Determine the (X, Y) coordinate at the center of the cell enclosing the given text.  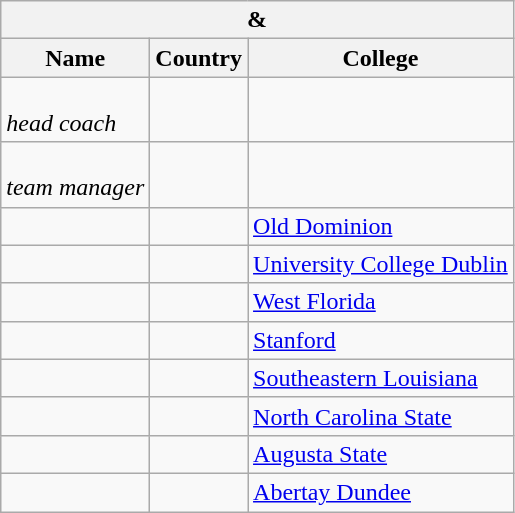
Country (199, 58)
North Carolina State (381, 416)
Southeastern Louisiana (381, 378)
Augusta State (381, 454)
team manager (76, 174)
& (257, 20)
College (381, 58)
University College Dublin (381, 264)
head coach (76, 110)
Name (76, 58)
Old Dominion (381, 226)
West Florida (381, 302)
Abertay Dundee (381, 492)
Stanford (381, 340)
